Return (X, Y) of the center of cell containing provided text 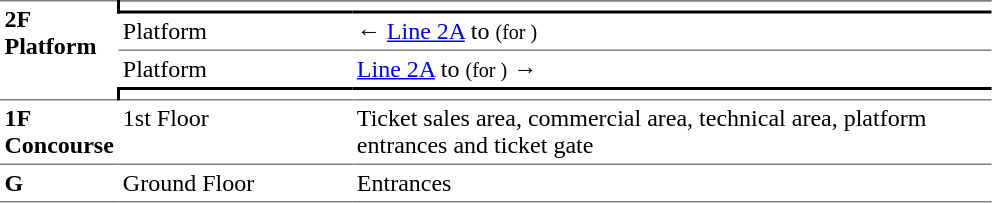
1st Floor (235, 132)
2FPlatform (59, 50)
Ground Floor (235, 183)
G (59, 183)
1FConcourse (59, 132)
← Line 2A to (for ) (672, 31)
Ticket sales area, commercial area, technical area, platform entrances and ticket gate (672, 132)
Entrances (672, 183)
Line 2A to (for ) → (672, 69)
